From the cell containing the given text, extract its center point as [X, Y] coordinate. 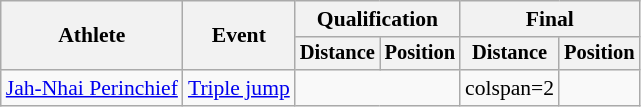
colspan=2 [510, 88]
Triple jump [239, 88]
Qualification [378, 19]
Final [550, 19]
Jah-Nhai Perinchief [92, 88]
Event [239, 36]
Athlete [92, 36]
